Identify which cell holds the provided text, then report its [x, y] central coordinate. 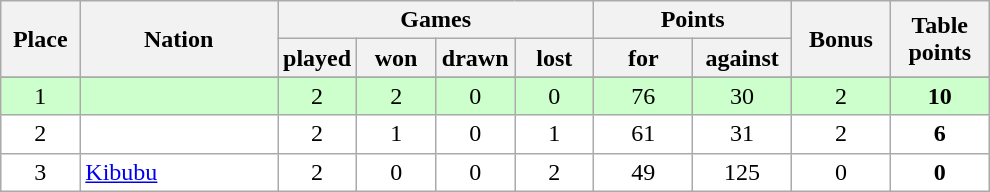
10 [940, 96]
49 [644, 172]
lost [554, 58]
3 [40, 172]
Place [40, 39]
Games [436, 20]
drawn [476, 58]
31 [742, 134]
61 [644, 134]
played [318, 58]
76 [644, 96]
Nation [179, 39]
Kibubu [179, 172]
Points [693, 20]
against [742, 58]
30 [742, 96]
won [396, 58]
Tablepoints [940, 39]
125 [742, 172]
Bonus [842, 39]
6 [940, 134]
for [644, 58]
